Scan for the cell matching the given text and deliver its [X, Y] coordinate at center. 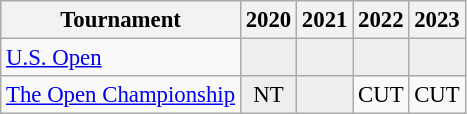
2020 [268, 20]
Tournament [121, 20]
U.S. Open [121, 58]
2021 [325, 20]
The Open Championship [121, 95]
2023 [437, 20]
2022 [381, 20]
NT [268, 95]
